From the cell containing the given text, extract its center point as (X, Y) coordinate. 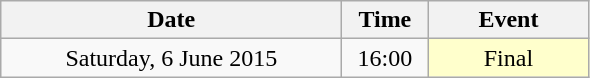
Time (385, 20)
Saturday, 6 June 2015 (172, 58)
16:00 (385, 58)
Event (508, 20)
Final (508, 58)
Date (172, 20)
